Provide the (x, y) coordinate of the cell's center where the given text is located.  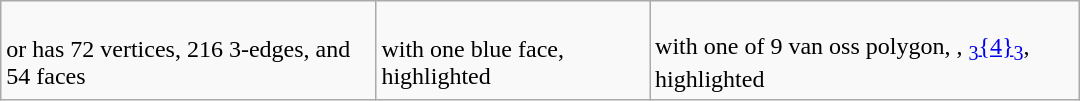
with one blue face, highlighted (513, 50)
with one of 9 van oss polygon, , 3{4}3, highlighted (865, 50)
or has 72 vertices, 216 3-edges, and 54 faces (188, 50)
